Scan for the cell matching the given text and deliver its (X, Y) coordinate at center. 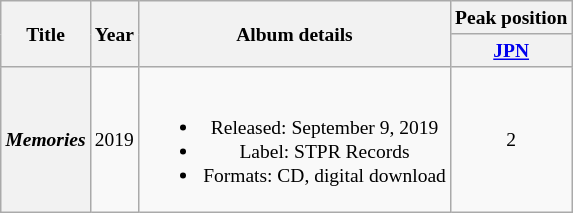
JPN (510, 50)
2019 (114, 139)
Title (46, 34)
Album details (294, 34)
Released: September 9, 2019Label: STPR RecordsFormats: CD, digital download (294, 139)
2 (510, 139)
Year (114, 34)
Peak position (510, 18)
Memories (46, 139)
